Identify which cell holds the provided text, then report its [X, Y] central coordinate. 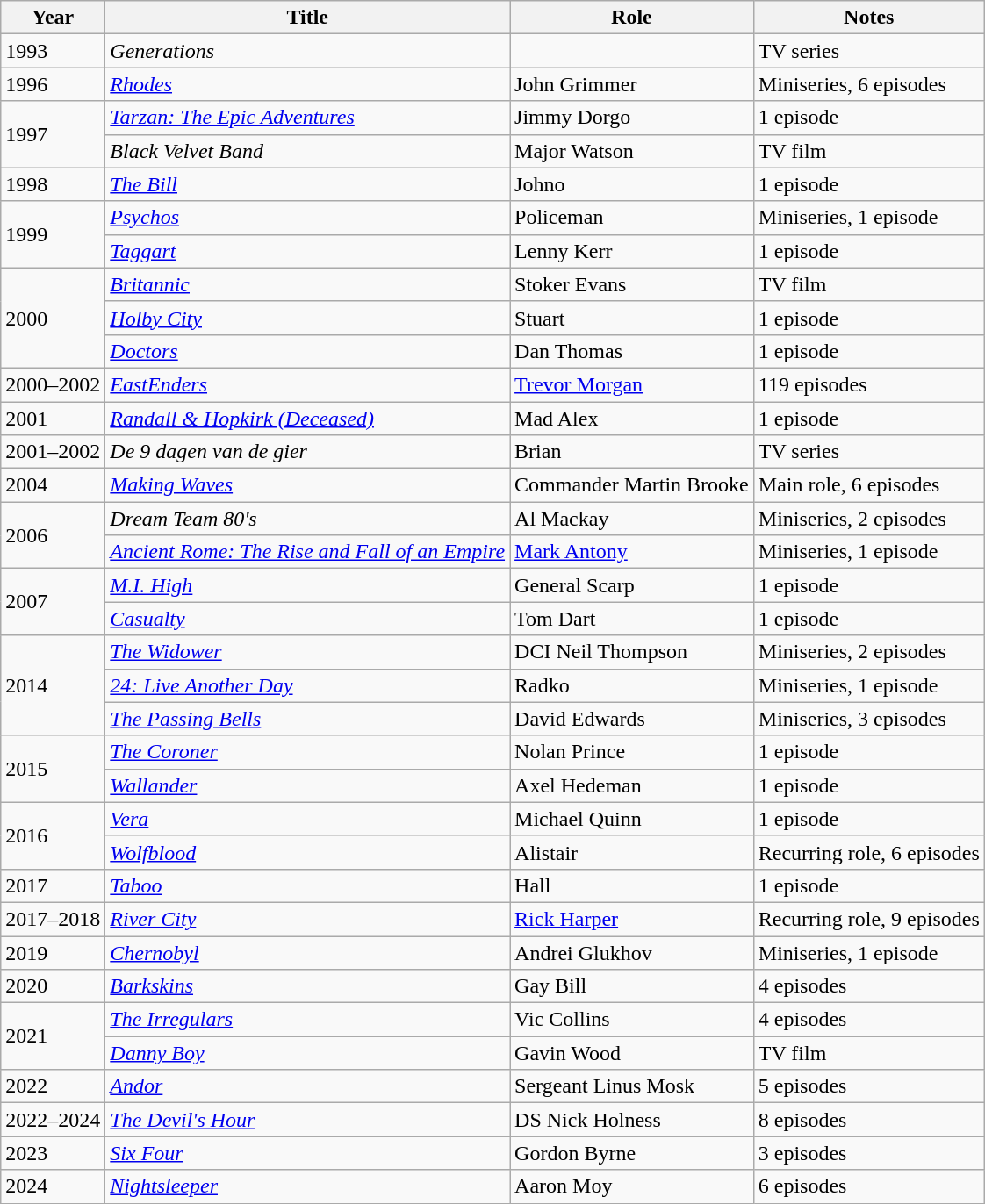
Recurring role, 6 episodes [869, 852]
Generations [307, 51]
Brian [632, 452]
Rhodes [307, 84]
Mad Alex [632, 419]
Taggart [307, 251]
2004 [53, 485]
Six Four [307, 1153]
2021 [53, 1036]
2023 [53, 1153]
Hall [632, 885]
2020 [53, 986]
Johno [632, 184]
1996 [53, 84]
2000–2002 [53, 384]
The Irregulars [307, 1020]
EastEnders [307, 384]
1998 [53, 184]
De 9 dagen van de gier [307, 452]
The Bill [307, 184]
Stoker Evans [632, 284]
Tarzan: The Epic Adventures [307, 118]
Jimmy Dorgo [632, 118]
2006 [53, 535]
3 episodes [869, 1153]
Policeman [632, 218]
The Widower [307, 652]
DCI Neil Thompson [632, 652]
Tom Dart [632, 619]
2017 [53, 885]
Main role, 6 episodes [869, 485]
Ancient Rome: The Rise and Fall of an Empire [307, 552]
The Coroner [307, 752]
2022 [53, 1086]
Wallander [307, 785]
Title [307, 18]
Axel Hedeman [632, 785]
2024 [53, 1186]
Lenny Kerr [632, 251]
Randall & Hopkirk (Deceased) [307, 419]
Sergeant Linus Mosk [632, 1086]
6 episodes [869, 1186]
2001–2002 [53, 452]
Gordon Byrne [632, 1153]
Aaron Moy [632, 1186]
Black Velvet Band [307, 151]
Dream Team 80's [307, 519]
Vic Collins [632, 1020]
Vera [307, 819]
The Passing Bells [307, 719]
119 episodes [869, 384]
Miniseries, 3 episodes [869, 719]
Barkskins [307, 986]
Making Waves [307, 485]
Dan Thomas [632, 351]
Al Mackay [632, 519]
Trevor Morgan [632, 384]
Nolan Prince [632, 752]
Radko [632, 685]
1999 [53, 234]
Gavin Wood [632, 1053]
2001 [53, 419]
David Edwards [632, 719]
Chernobyl [307, 952]
Rick Harper [632, 919]
The Devil's Hour [307, 1120]
Alistair [632, 852]
Notes [869, 18]
M.I. High [307, 585]
Doctors [307, 351]
2019 [53, 952]
Major Watson [632, 151]
DS Nick Holness [632, 1120]
24: Live Another Day [307, 685]
Recurring role, 9 episodes [869, 919]
2016 [53, 835]
Wolfblood [307, 852]
Stuart [632, 318]
2022–2024 [53, 1120]
2014 [53, 685]
Michael Quinn [632, 819]
1993 [53, 51]
River City [307, 919]
Taboo [307, 885]
8 episodes [869, 1120]
2000 [53, 318]
Gay Bill [632, 986]
2017–2018 [53, 919]
General Scarp [632, 585]
2007 [53, 602]
Britannic [307, 284]
Andor [307, 1086]
Andrei Glukhov [632, 952]
5 episodes [869, 1086]
Danny Boy [307, 1053]
Psychos [307, 218]
Nightsleeper [307, 1186]
Holby City [307, 318]
Mark Antony [632, 552]
Casualty [307, 619]
Commander Martin Brooke [632, 485]
1997 [53, 134]
John Grimmer [632, 84]
Role [632, 18]
Year [53, 18]
2015 [53, 769]
Miniseries, 6 episodes [869, 84]
